Return (x, y) of the center of cell containing provided text 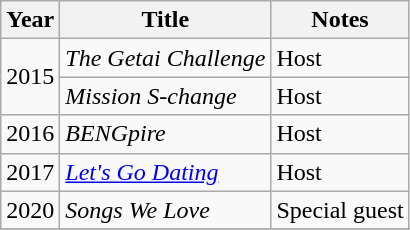
Year (30, 20)
2020 (30, 210)
2015 (30, 77)
Let's Go Dating (166, 172)
Special guest (340, 210)
Mission S-change (166, 96)
The Getai Challenge (166, 58)
BENGpire (166, 134)
2017 (30, 172)
Title (166, 20)
2016 (30, 134)
Songs We Love (166, 210)
Notes (340, 20)
